Locate the cell with the specified text and output its (x, y) center coordinate. 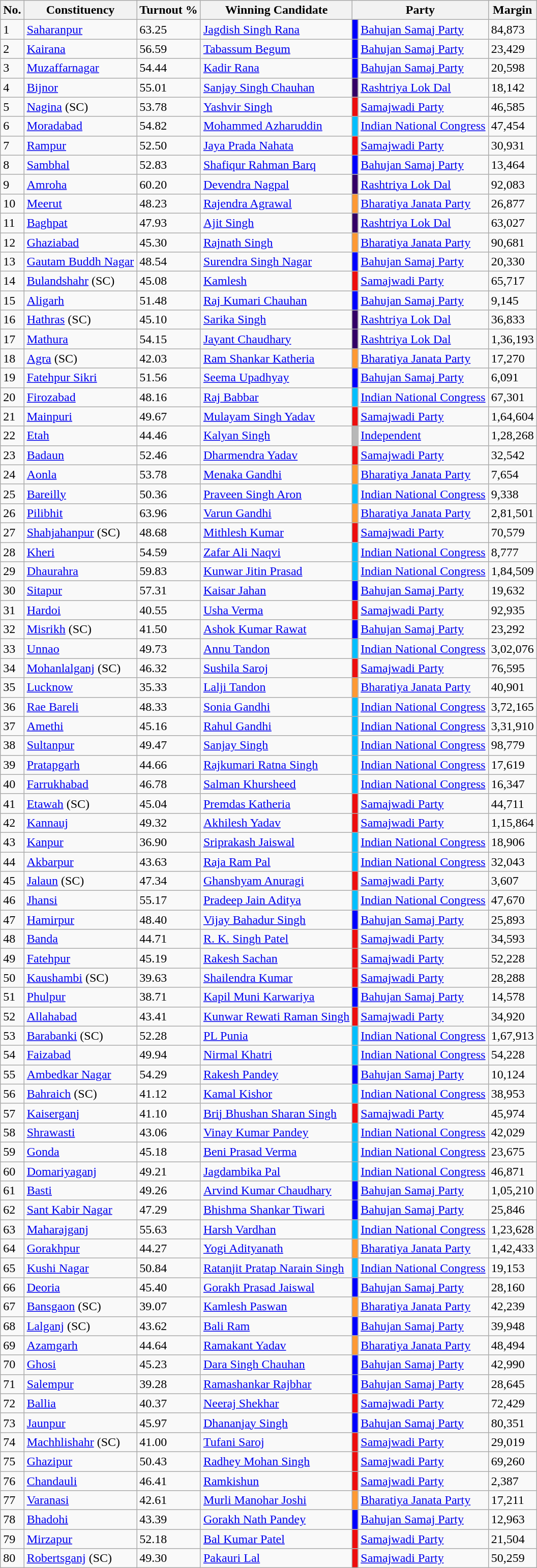
Ramkishun (276, 1481)
55.63 (169, 1229)
R. K. Singh Patel (276, 939)
8 (12, 165)
39,948 (513, 1326)
Rajnath Singh (276, 243)
35.33 (169, 687)
Gorakh Prasad Jaiswal (276, 1287)
18,906 (513, 842)
13 (12, 262)
20,598 (513, 68)
57 (12, 1113)
10,124 (513, 1074)
41 (12, 803)
Ramakant Yadav (276, 1345)
76 (12, 1481)
92,083 (513, 184)
Bareilly (80, 494)
Rakesh Sachan (276, 958)
54.15 (169, 339)
Varanasi (80, 1500)
Unnao (80, 649)
52.83 (169, 165)
44.46 (169, 436)
Farrukhabad (80, 784)
40,901 (513, 687)
59.83 (169, 571)
14,578 (513, 997)
Pradeep Jain Aditya (276, 900)
Independent (423, 436)
Gorakhpur (80, 1249)
42,990 (513, 1365)
45.40 (169, 1287)
69 (12, 1345)
52.18 (169, 1539)
56 (12, 1094)
43.63 (169, 862)
Harsh Vardhan (276, 1229)
16,347 (513, 784)
Mulayam Singh Yadav (276, 416)
54.82 (169, 126)
Ambedkar Nagar (80, 1074)
80 (12, 1558)
Kunwar Rewati Raman Singh (276, 1016)
Dharmendra Yadav (276, 455)
2,81,501 (513, 513)
3,31,910 (513, 726)
98,779 (513, 745)
Devendra Nagpal (276, 184)
Shailendra Kumar (276, 978)
46 (12, 900)
50 (12, 978)
Tabassum Begum (276, 49)
Bulandshahr (SC) (80, 281)
67 (12, 1307)
Vinay Kumar Pandey (276, 1132)
11 (12, 223)
53 (12, 1036)
51 (12, 997)
Surendra Singh Nagar (276, 262)
Machhlishahr (SC) (80, 1442)
Ashok Kumar Rawat (276, 629)
Kapil Muni Karwariya (276, 997)
24 (12, 474)
52 (12, 1016)
44.71 (169, 939)
46,871 (513, 1171)
45.16 (169, 726)
1,67,913 (513, 1036)
63.96 (169, 513)
17,270 (513, 358)
51.48 (169, 300)
58 (12, 1132)
Radhey Mohan Singh (276, 1461)
42,239 (513, 1307)
Sultanpur (80, 745)
45.10 (169, 320)
40.37 (169, 1403)
Ram Shankar Katheria (276, 358)
41.50 (169, 629)
62 (12, 1210)
Mirzapur (80, 1539)
Sambhal (80, 165)
49.30 (169, 1558)
Kunwar Jitin Prasad (276, 571)
1,42,433 (513, 1249)
Misrikh (SC) (80, 629)
Etah (80, 436)
37 (12, 726)
48.68 (169, 532)
45.04 (169, 803)
46.41 (169, 1481)
Bahraich (SC) (80, 1094)
Mithlesh Kumar (276, 532)
50.84 (169, 1268)
Mohammed Azharuddin (276, 126)
7,654 (513, 474)
36.90 (169, 842)
Lalganj (SC) (80, 1326)
69,260 (513, 1461)
44.64 (169, 1345)
47.34 (169, 881)
Jayant Chaudhary (276, 339)
47.29 (169, 1210)
52.28 (169, 1036)
Ballia (80, 1403)
Kushi Nagar (80, 1268)
76,595 (513, 668)
84,873 (513, 29)
Agra (SC) (80, 358)
3,72,165 (513, 707)
Raj Kumari Chauhan (276, 300)
Gorakh Nath Pandey (276, 1520)
1 (12, 29)
Kheri (80, 552)
43.41 (169, 1016)
Kairana (80, 49)
23 (12, 455)
45.08 (169, 281)
73 (12, 1423)
Jalaun (SC) (80, 881)
Allahabad (80, 1016)
Lucknow (80, 687)
29 (12, 571)
17,619 (513, 765)
9,145 (513, 300)
1,23,628 (513, 1229)
70 (12, 1365)
51.56 (169, 378)
79 (12, 1539)
54.29 (169, 1074)
40 (12, 784)
Kamal Kishor (276, 1094)
44.66 (169, 765)
17 (12, 339)
49 (12, 958)
Shrawasti (80, 1132)
44.27 (169, 1249)
48.16 (169, 397)
68 (12, 1326)
23,429 (513, 49)
4 (12, 87)
Barabanki (SC) (80, 1036)
38.71 (169, 997)
Rampur (80, 145)
Salempur (80, 1384)
77 (12, 1500)
Yogi Adityanath (276, 1249)
1,05,210 (513, 1191)
Arvind Kumar Chaudhary (276, 1191)
74 (12, 1442)
Rajkumari Ratna Singh (276, 765)
Rajendra Agrawal (276, 203)
40.55 (169, 610)
6,091 (513, 378)
Deoria (80, 1287)
43 (12, 842)
43.06 (169, 1132)
49.21 (169, 1171)
49.73 (169, 649)
Sarika Singh (276, 320)
No. (12, 10)
41.00 (169, 1442)
Aligarh (80, 300)
43.39 (169, 1520)
Kamlesh Paswan (276, 1307)
Mathura (80, 339)
Kamlesh (276, 281)
Yashvir Singh (276, 107)
Amroha (80, 184)
Dhaurahra (80, 571)
Raja Ram Pal (276, 862)
38 (12, 745)
Sitapur (80, 591)
23,675 (513, 1152)
Faizabad (80, 1055)
Jaya Prada Nahata (276, 145)
64 (12, 1249)
7 (12, 145)
Azamgarh (80, 1345)
8,777 (513, 552)
46.78 (169, 784)
Turnout % (169, 10)
38,953 (513, 1094)
48 (12, 939)
46,585 (513, 107)
Akhilesh Yadav (276, 823)
44,711 (513, 803)
Maharajganj (80, 1229)
12,963 (513, 1520)
60 (12, 1171)
Kanpur (80, 842)
14 (12, 281)
19 (12, 378)
34,920 (513, 1016)
Raj Babbar (276, 397)
56.59 (169, 49)
Ramashankar Rajbhar (276, 1384)
80,351 (513, 1423)
39.07 (169, 1307)
31 (12, 610)
Nagina (SC) (80, 107)
20 (12, 397)
10 (12, 203)
Domariyaganj (80, 1171)
45.97 (169, 1423)
Bali Ram (276, 1326)
28,645 (513, 1384)
Jhansi (80, 900)
19,632 (513, 591)
50,259 (513, 1558)
28 (12, 552)
71 (12, 1384)
61 (12, 1191)
49.47 (169, 745)
Jagdish Singh Rana (276, 29)
48,494 (513, 1345)
Rae Bareli (80, 707)
Phulpur (80, 997)
46.32 (169, 668)
Beni Prasad Verma (276, 1152)
78 (12, 1520)
Salman Khursheed (276, 784)
17,211 (513, 1500)
Pilibhit (80, 513)
Bhadohi (80, 1520)
Winning Candidate (276, 10)
Shafiqur Rahman Barq (276, 165)
Dhananjay Singh (276, 1423)
Robertsganj (SC) (80, 1558)
Rakesh Pandey (276, 1074)
39 (12, 765)
Rahul Gandhi (276, 726)
Kaiserganj (80, 1113)
Ghosi (80, 1365)
47,454 (513, 126)
54,228 (513, 1055)
35 (12, 687)
5 (12, 107)
45.30 (169, 243)
1,15,864 (513, 823)
44 (12, 862)
Lalji Tandon (276, 687)
42 (12, 823)
21,504 (513, 1539)
Tufani Saroj (276, 1442)
65 (12, 1268)
Sant Kabir Nagar (80, 1210)
1,64,604 (513, 416)
Hathras (SC) (80, 320)
Sriprakash Jaiswal (276, 842)
Meerut (80, 203)
Fatehpur Sikri (80, 378)
Party (420, 10)
23,292 (513, 629)
34 (12, 668)
55 (12, 1074)
9,338 (513, 494)
Jaunpur (80, 1423)
19,153 (513, 1268)
Vijay Bahadur Singh (276, 920)
Kannauj (80, 823)
26 (12, 513)
45.23 (169, 1365)
63.25 (169, 29)
22 (12, 436)
Kadir Rana (276, 68)
48.40 (169, 920)
48.33 (169, 707)
54.59 (169, 552)
59 (12, 1152)
18 (12, 358)
18,142 (513, 87)
15 (12, 300)
Margin (513, 10)
72 (12, 1403)
48.23 (169, 203)
45.19 (169, 958)
42,029 (513, 1132)
49.32 (169, 823)
36,833 (513, 320)
52.50 (169, 145)
54 (12, 1055)
75 (12, 1461)
Constituency (80, 10)
66 (12, 1287)
Kaushambi (SC) (80, 978)
28,288 (513, 978)
Badaun (80, 455)
52.46 (169, 455)
43.62 (169, 1326)
1,28,268 (513, 436)
Kaisar Jahan (276, 591)
90,681 (513, 243)
Banda (80, 939)
Jagdambika Pal (276, 1171)
39.63 (169, 978)
60.20 (169, 184)
Pratapgarh (80, 765)
50.36 (169, 494)
9 (12, 184)
32,043 (513, 862)
50.43 (169, 1461)
Brij Bhushan Sharan Singh (276, 1113)
Mohanlalganj (SC) (80, 668)
47.93 (169, 223)
72,429 (513, 1403)
Saharanpur (80, 29)
Aonla (80, 474)
Dara Singh Chauhan (276, 1365)
30 (12, 591)
Sanjay Singh (276, 745)
30,931 (513, 145)
25,893 (513, 920)
45.18 (169, 1152)
Nirmal Khatri (276, 1055)
3,607 (513, 881)
16 (12, 320)
49.94 (169, 1055)
Shahjahanpur (SC) (80, 532)
Firozabad (80, 397)
Ratanjit Pratap Narain Singh (276, 1268)
Ajit Singh (276, 223)
36 (12, 707)
49.67 (169, 416)
55.01 (169, 87)
52,228 (513, 958)
Fatehpur (80, 958)
49.26 (169, 1191)
Sonia Gandhi (276, 707)
Bijnor (80, 87)
47,670 (513, 900)
55.17 (169, 900)
3,02,076 (513, 649)
33 (12, 649)
Premdas Katheria (276, 803)
Bhishma Shankar Tiwari (276, 1210)
65,717 (513, 281)
28,160 (513, 1287)
13,464 (513, 165)
2,387 (513, 1481)
Seema Upadhyay (276, 378)
Sanjay Singh Chauhan (276, 87)
63,027 (513, 223)
Pakauri Lal (276, 1558)
2 (12, 49)
Kalyan Singh (276, 436)
Akbarpur (80, 862)
Basti (80, 1191)
21 (12, 416)
1,84,509 (513, 571)
26,877 (513, 203)
42.61 (169, 1500)
3 (12, 68)
Ghaziabad (80, 243)
Hamirpur (80, 920)
45 (12, 881)
Annu Tandon (276, 649)
Amethi (80, 726)
41.12 (169, 1094)
54.44 (169, 68)
6 (12, 126)
Gautam Buddh Nagar (80, 262)
39.28 (169, 1384)
45,974 (513, 1113)
25,846 (513, 1210)
Sushila Saroj (276, 668)
Varun Gandhi (276, 513)
63 (12, 1229)
Neeraj Shekhar (276, 1403)
57.31 (169, 591)
25 (12, 494)
42.03 (169, 358)
Mainpuri (80, 416)
Moradabad (80, 126)
Etawah (SC) (80, 803)
32,542 (513, 455)
67,301 (513, 397)
Usha Verma (276, 610)
Menaka Gandhi (276, 474)
47 (12, 920)
29,019 (513, 1442)
Murli Manohar Joshi (276, 1500)
Chandauli (80, 1481)
Hardoi (80, 610)
Bal Kumar Patel (276, 1539)
Bansgaon (SC) (80, 1307)
Baghpat (80, 223)
41.10 (169, 1113)
48.54 (169, 262)
32 (12, 629)
Muzaffarnagar (80, 68)
Praveen Singh Aron (276, 494)
PL Punia (276, 1036)
70,579 (513, 532)
1,36,193 (513, 339)
Ghazipur (80, 1461)
Zafar Ali Naqvi (276, 552)
Gonda (80, 1152)
34,593 (513, 939)
20,330 (513, 262)
92,935 (513, 610)
Ghanshyam Anuragi (276, 881)
27 (12, 532)
12 (12, 243)
